Output the (X, Y) coordinate of the center of the cell containing the given text.  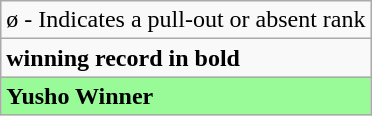
ø - Indicates a pull-out or absent rank (186, 20)
Yusho Winner (186, 96)
winning record in bold (186, 58)
